Locate the cell with the specified text and output its [x, y] center coordinate. 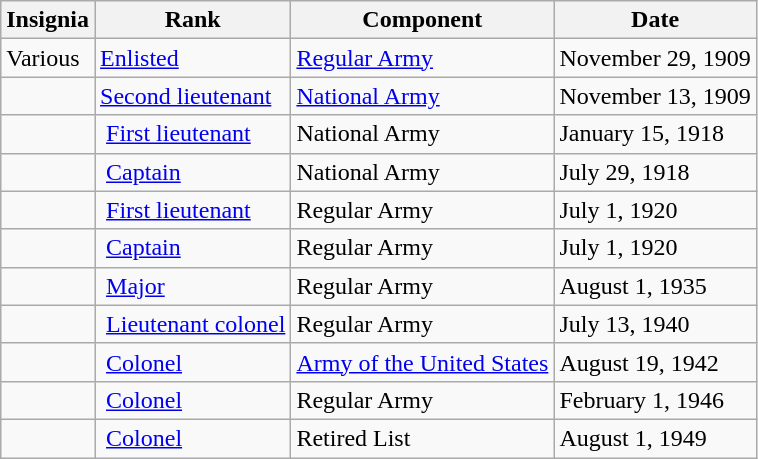
Component [422, 20]
Retired List [422, 438]
Lieutenant colonel [193, 324]
Major [193, 286]
Date [655, 20]
August 1, 1935 [655, 286]
November 29, 1909 [655, 58]
November 13, 1909 [655, 96]
Insignia [48, 20]
Enlisted [193, 58]
July 13, 1940 [655, 324]
July 29, 1918 [655, 172]
Army of the United States [422, 362]
August 1, 1949 [655, 438]
Various [48, 58]
January 15, 1918 [655, 134]
Rank [193, 20]
August 19, 1942 [655, 362]
February 1, 1946 [655, 400]
Second lieutenant [193, 96]
